Capture the cell that displays the provided text and extract its (X, Y) central coordinate. 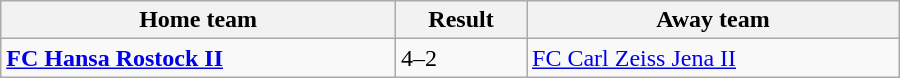
4–2 (460, 58)
FC Hansa Rostock II (198, 58)
Away team (714, 20)
FC Carl Zeiss Jena II (714, 58)
Result (460, 20)
Home team (198, 20)
